Pinpoint the cell where the given text exists, returning its [x, y] midpoint coordinate. 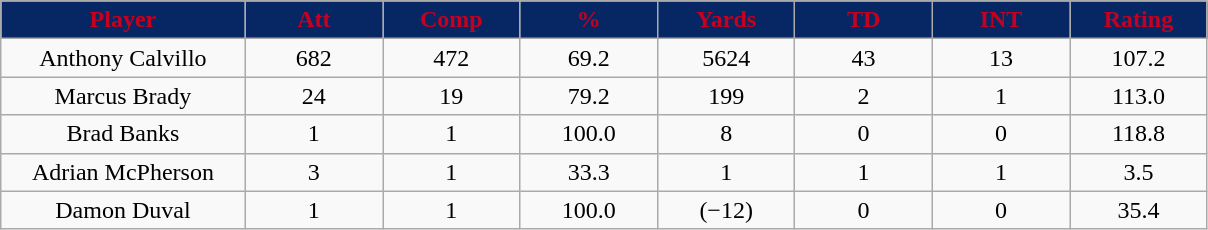
13 [1000, 58]
107.2 [1138, 58]
Rating [1138, 20]
43 [864, 58]
% [588, 20]
Att [314, 20]
Damon Duval [123, 210]
Player [123, 20]
Brad Banks [123, 134]
INT [1000, 20]
24 [314, 96]
3.5 [1138, 172]
8 [726, 134]
Yards [726, 20]
472 [452, 58]
33.3 [588, 172]
2 [864, 96]
118.8 [1138, 134]
79.2 [588, 96]
5624 [726, 58]
113.0 [1138, 96]
(−12) [726, 210]
35.4 [1138, 210]
TD [864, 20]
19 [452, 96]
Anthony Calvillo [123, 58]
Comp [452, 20]
3 [314, 172]
Adrian McPherson [123, 172]
Marcus Brady [123, 96]
199 [726, 96]
69.2 [588, 58]
682 [314, 58]
